Identify which cell holds the provided text, then report its [x, y] central coordinate. 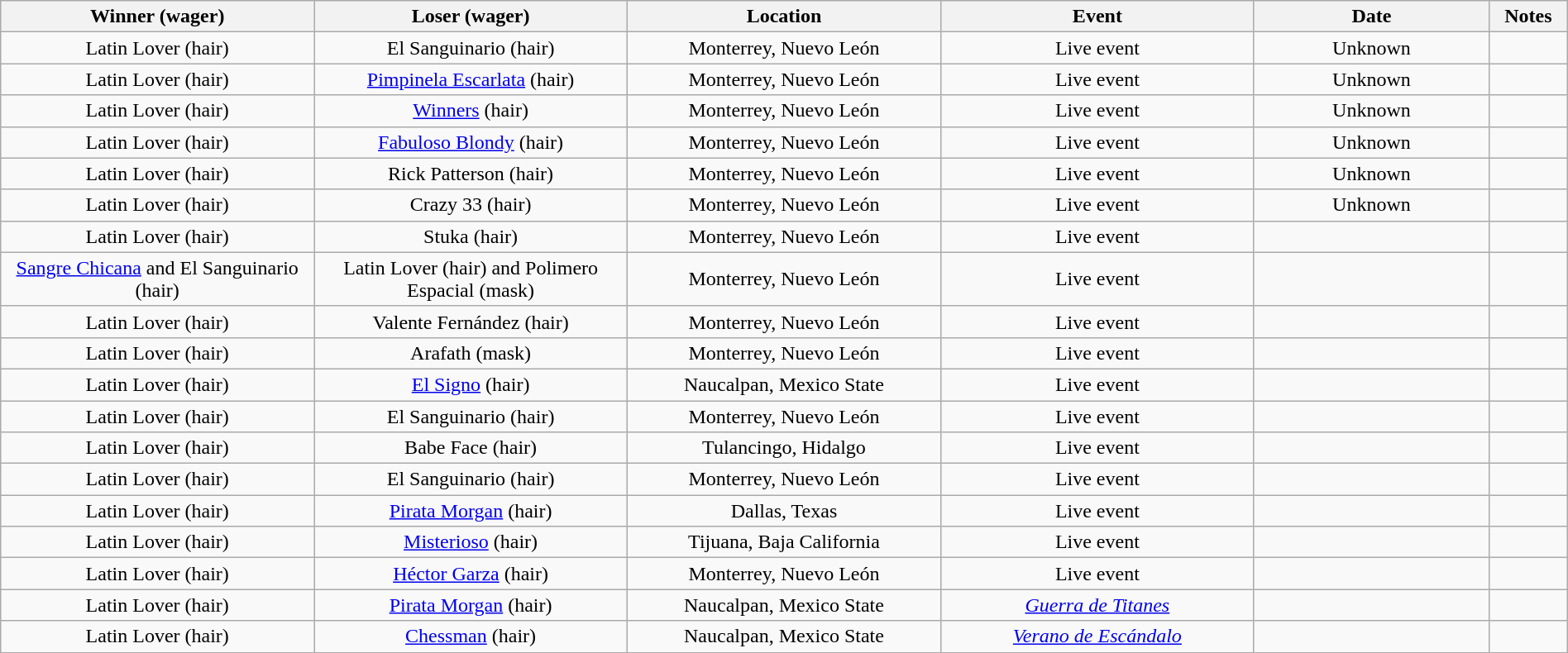
Babe Face (hair) [471, 448]
Crazy 33 (hair) [471, 205]
Valente Fernández (hair) [471, 322]
Date [1371, 17]
Verano de Escándalo [1097, 636]
Winner (wager) [157, 17]
Guerra de Titanes [1097, 605]
Rick Patterson (hair) [471, 174]
Stuka (hair) [471, 236]
Event [1097, 17]
Dallas, Texas [784, 511]
Misterioso (hair) [471, 542]
Arafath (mask) [471, 353]
Pimpinela Escarlata (hair) [471, 79]
Latin Lover (hair) and Polimero Espacial (mask) [471, 279]
Tijuana, Baja California [784, 542]
El Signo (hair) [471, 384]
Sangre Chicana and El Sanguinario (hair) [157, 279]
Chessman (hair) [471, 636]
Location [784, 17]
Winners (hair) [471, 111]
Notes [1528, 17]
Loser (wager) [471, 17]
Tulancingo, Hidalgo [784, 448]
Fabuloso Blondy (hair) [471, 142]
Héctor Garza (hair) [471, 574]
